Determine the [X, Y] coordinate at the center of the cell enclosing the given text.  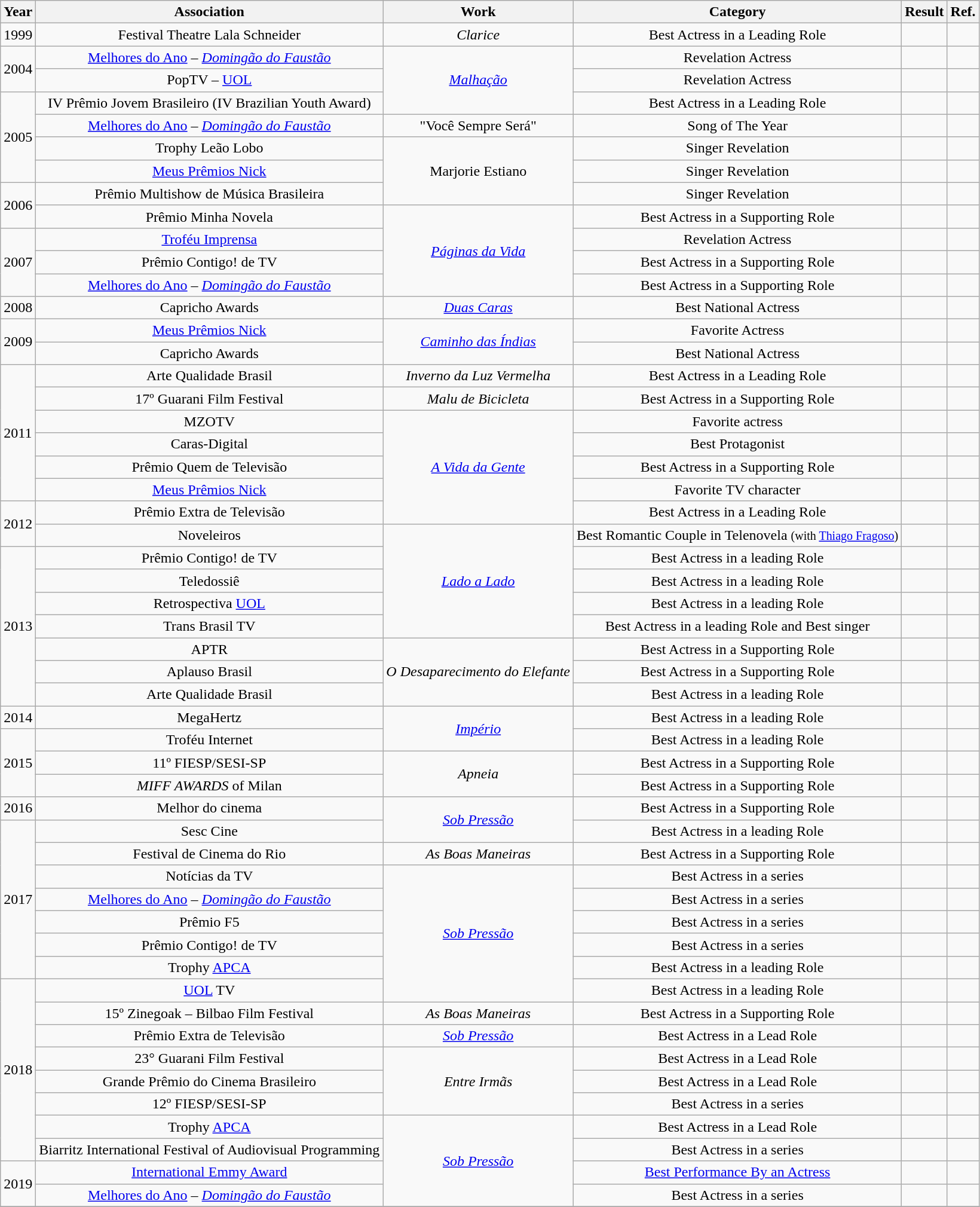
Best Performance By an Actress [737, 1172]
International Emmy Award [209, 1172]
Retrospectiva UOL [209, 603]
Sesc Cine [209, 831]
Trophy Leão Lobo [209, 148]
Grande Prêmio do Cinema Brasileiro [209, 1081]
Song of The Year [737, 126]
Favorite Actress [737, 331]
11º FIESP/SESI-SP [209, 763]
Aplauso Brasil [209, 672]
A Vida da Gente [478, 467]
Inverno da Luz Vermelha [478, 376]
O Desaparecimento do Elefante [478, 671]
Year [18, 12]
Result [924, 12]
2005 [18, 137]
Category [737, 12]
Festival Theatre Lala Schneider [209, 35]
2009 [18, 342]
Melhor do cinema [209, 808]
1999 [18, 35]
2013 [18, 626]
MegaHertz [209, 717]
Prêmio F5 [209, 922]
Festival de Cinema do Rio [209, 854]
Best Protagonist [737, 444]
2017 [18, 899]
Malu de Bicicleta [478, 399]
Caras-Digital [209, 444]
2012 [18, 524]
Marjorie Estiano [478, 171]
Ref. [963, 12]
2016 [18, 808]
Biarritz International Festival of Audiovisual Programming [209, 1150]
Prêmio Multishow de Música Brasileira [209, 194]
MIFF AWARDS of Milan [209, 786]
2015 [18, 763]
Best Actress in a leading Role and Best singer [737, 626]
2014 [18, 717]
Clarice [478, 35]
Association [209, 12]
Caminho das Índias [478, 342]
Apneia [478, 774]
Império [478, 729]
Troféu Internet [209, 740]
2004 [18, 69]
2007 [18, 262]
Trans Brasil TV [209, 626]
2006 [18, 205]
12º FIESP/SESI-SP [209, 1104]
Lado a Lado [478, 580]
APTR [209, 649]
UOL TV [209, 990]
MZOTV [209, 421]
Duas Caras [478, 308]
23° Guarani Film Festival [209, 1059]
Malhação [478, 80]
PopTV – UOL [209, 80]
Teledossiê [209, 580]
Noveleiros [209, 535]
"Você Sempre Será" [478, 126]
Prêmio Minha Novela [209, 216]
Troféu Imprensa [209, 239]
2018 [18, 1070]
2011 [18, 433]
Prêmio Quem de Televisão [209, 467]
2008 [18, 308]
Entre Irmãs [478, 1081]
15º Zinegoak – Bilbao Film Festival [209, 1013]
IV Prêmio Jovem Brasileiro (IV Brazilian Youth Award) [209, 103]
Best Romantic Couple in Telenovela (with Thiago Fragoso) [737, 535]
Work [478, 12]
2019 [18, 1184]
Favorite actress [737, 421]
Notícias da TV [209, 876]
17º Guarani Film Festival [209, 399]
Páginas da Vida [478, 250]
Favorite TV character [737, 490]
